Identify which cell holds the provided text, then report its (x, y) central coordinate. 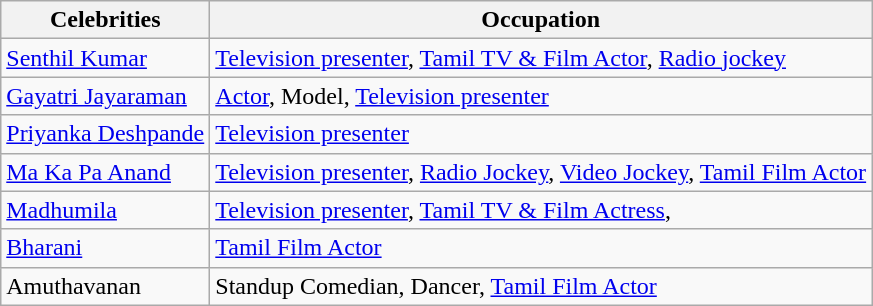
Amuthavanan (106, 286)
Television presenter, Tamil TV & Film Actress, (541, 210)
Occupation (541, 20)
Bharani (106, 248)
Ma Ka Pa Anand (106, 172)
Television presenter (541, 134)
Standup Comedian, Dancer, Tamil Film Actor (541, 286)
Celebrities (106, 20)
Senthil Kumar (106, 58)
Gayatri Jayaraman (106, 96)
Actor, Model, Television presenter (541, 96)
Tamil Film Actor (541, 248)
Priyanka Deshpande (106, 134)
Madhumila (106, 210)
Television presenter, Tamil TV & Film Actor, Radio jockey (541, 58)
Television presenter, Radio Jockey, Video Jockey, Tamil Film Actor (541, 172)
